Output the [X, Y] coordinate of the center of the cell containing the given text.  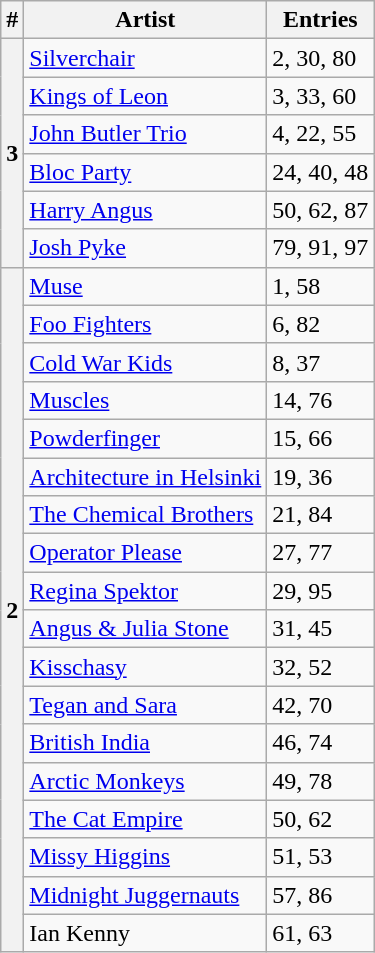
57, 86 [320, 895]
Arctic Monkeys [146, 781]
Powderfinger [146, 438]
4, 22, 55 [320, 134]
Entries [320, 20]
British India [146, 743]
31, 45 [320, 629]
24, 40, 48 [320, 172]
42, 70 [320, 705]
Midnight Juggernauts [146, 895]
Regina Spektor [146, 591]
15, 66 [320, 438]
61, 63 [320, 933]
2, 30, 80 [320, 58]
3, 33, 60 [320, 96]
Missy Higgins [146, 857]
Muscles [146, 400]
14, 76 [320, 400]
Josh Pyke [146, 248]
# [12, 20]
32, 52 [320, 667]
Tegan and Sara [146, 705]
21, 84 [320, 515]
Kings of Leon [146, 96]
Bloc Party [146, 172]
46, 74 [320, 743]
The Chemical Brothers [146, 515]
3 [12, 153]
Operator Please [146, 553]
50, 62, 87 [320, 210]
51, 53 [320, 857]
Muse [146, 286]
1, 58 [320, 286]
Architecture in Helsinki [146, 477]
27, 77 [320, 553]
Silverchair [146, 58]
19, 36 [320, 477]
8, 37 [320, 362]
The Cat Empire [146, 819]
Artist [146, 20]
79, 91, 97 [320, 248]
2 [12, 610]
Cold War Kids [146, 362]
Angus & Julia Stone [146, 629]
6, 82 [320, 324]
Ian Kenny [146, 933]
Harry Angus [146, 210]
Foo Fighters [146, 324]
50, 62 [320, 819]
John Butler Trio [146, 134]
29, 95 [320, 591]
49, 78 [320, 781]
Kisschasy [146, 667]
